Pinpoint the cell where the given text exists, returning its (x, y) midpoint coordinate. 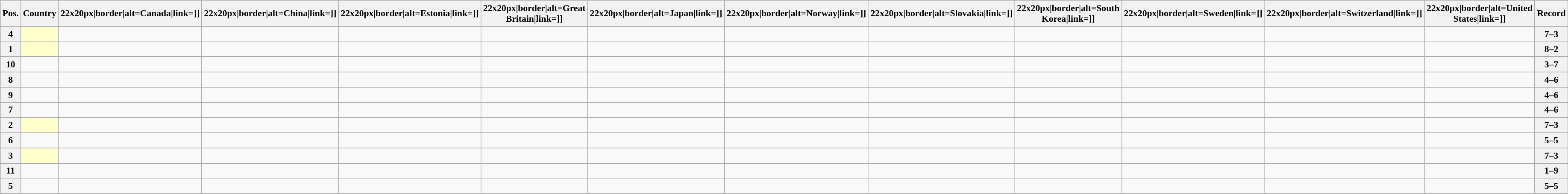
Record (1551, 14)
6 (11, 141)
Pos. (11, 14)
9 (11, 95)
22x20px|border|alt=China|link=]] (270, 14)
22x20px|border|alt=Sweden|link=]] (1193, 14)
22x20px|border|alt=Great Britain|link=]] (534, 14)
22x20px|border|alt=Slovakia|link=]] (942, 14)
5 (11, 186)
22x20px|border|alt=Japan|link=]] (656, 14)
22x20px|border|alt=Estonia|link=]] (409, 14)
8 (11, 80)
22x20px|border|alt=Norway|link=]] (796, 14)
8–2 (1551, 49)
22x20px|border|alt=United States|link=]] (1480, 14)
3 (11, 156)
22x20px|border|alt=Canada|link=]] (130, 14)
22x20px|border|alt=Switzerland|link=]] (1345, 14)
22x20px|border|alt=South Korea|link=]] (1068, 14)
1–9 (1551, 171)
3–7 (1551, 65)
1 (11, 49)
Country (40, 14)
10 (11, 65)
4 (11, 34)
7 (11, 110)
2 (11, 125)
11 (11, 171)
